Return the (x, y) coordinate for the center point of the cell that contains the specified text.  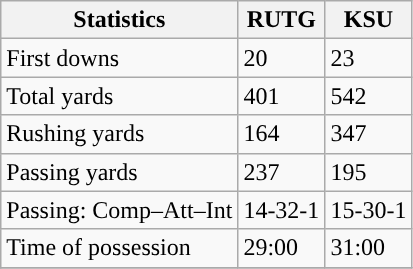
Total yards (120, 96)
20 (282, 58)
164 (282, 134)
29:00 (282, 248)
Passing: Comp–Att–Int (120, 210)
Statistics (120, 20)
KSU (368, 20)
14-32-1 (282, 210)
237 (282, 172)
542 (368, 96)
First downs (120, 58)
15-30-1 (368, 210)
RUTG (282, 20)
23 (368, 58)
Time of possession (120, 248)
347 (368, 134)
Passing yards (120, 172)
Rushing yards (120, 134)
31:00 (368, 248)
401 (282, 96)
195 (368, 172)
